Scan for the cell matching the given text and deliver its (X, Y) coordinate at center. 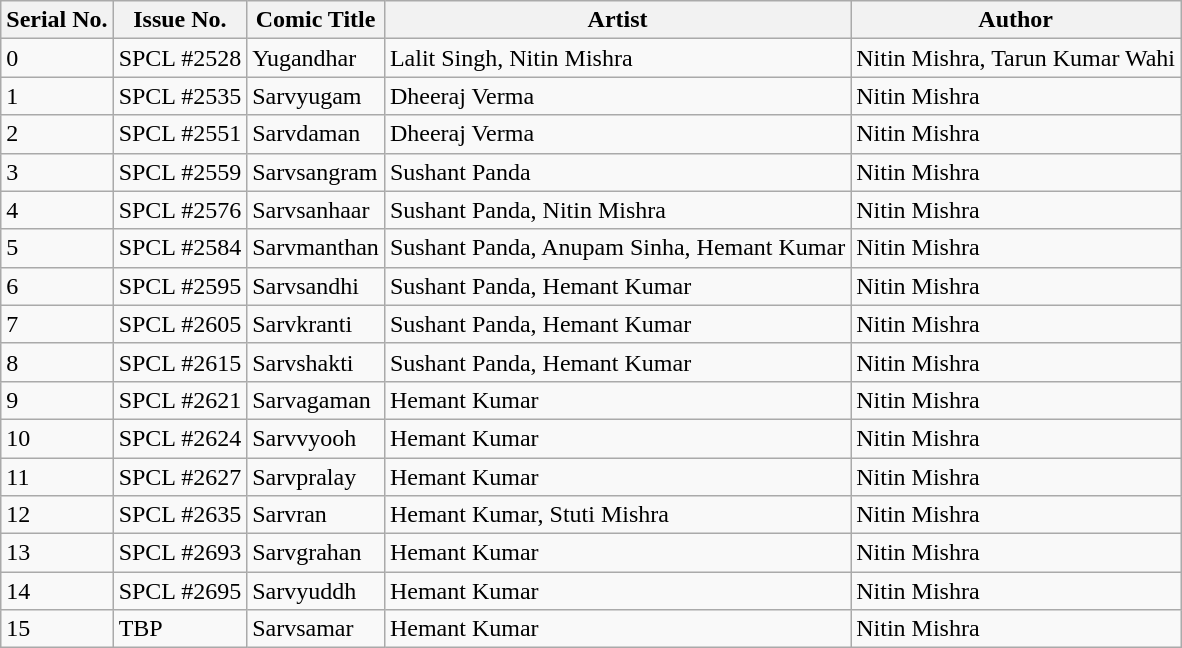
Sarvkranti (316, 324)
Sarvsamar (316, 629)
SPCL #2535 (180, 96)
Issue No. (180, 20)
SPCL #2693 (180, 553)
10 (57, 438)
SPCL #2576 (180, 210)
Sarvdaman (316, 134)
4 (57, 210)
Sushant Panda, Anupam Sinha, Hemant Kumar (617, 248)
SPCL #2624 (180, 438)
Sarvagaman (316, 400)
TBP (180, 629)
SPCL #2621 (180, 400)
Sarvsandhi (316, 286)
Sushant Panda (617, 172)
12 (57, 515)
SPCL #2528 (180, 58)
SPCL #2635 (180, 515)
6 (57, 286)
Sarvsanhaar (316, 210)
Yugandhar (316, 58)
2 (57, 134)
Sarvyuddh (316, 591)
SPCL #2615 (180, 362)
8 (57, 362)
Sarvpralay (316, 477)
Sarvmanthan (316, 248)
Artist (617, 20)
Sarvran (316, 515)
SPCL #2605 (180, 324)
Sushant Panda, Nitin Mishra (617, 210)
Hemant Kumar, Stuti Mishra (617, 515)
SPCL #2695 (180, 591)
13 (57, 553)
9 (57, 400)
3 (57, 172)
Lalit Singh, Nitin Mishra (617, 58)
Nitin Mishra, Tarun Kumar Wahi (1016, 58)
SPCL #2551 (180, 134)
Sarvyugam (316, 96)
11 (57, 477)
5 (57, 248)
Sarvgrahan (316, 553)
SPCL #2559 (180, 172)
14 (57, 591)
7 (57, 324)
SPCL #2627 (180, 477)
Comic Title (316, 20)
Sarvvyooh (316, 438)
0 (57, 58)
1 (57, 96)
SPCL #2595 (180, 286)
Author (1016, 20)
Serial No. (57, 20)
SPCL #2584 (180, 248)
15 (57, 629)
Sarvsangram (316, 172)
Sarvshakti (316, 362)
